Identify which cell holds the provided text, then report its [x, y] central coordinate. 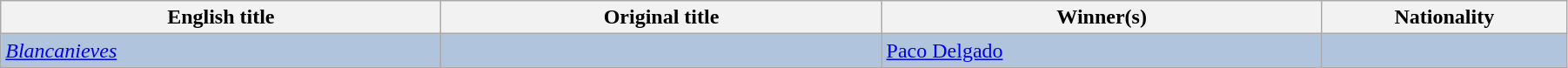
English title [221, 17]
Original title [661, 17]
Blancanieves [221, 51]
Winner(s) [1102, 17]
Paco Delgado [1102, 51]
Nationality [1444, 17]
